Search for the cell housing the specified text and yield its [X, Y] center coordinate. 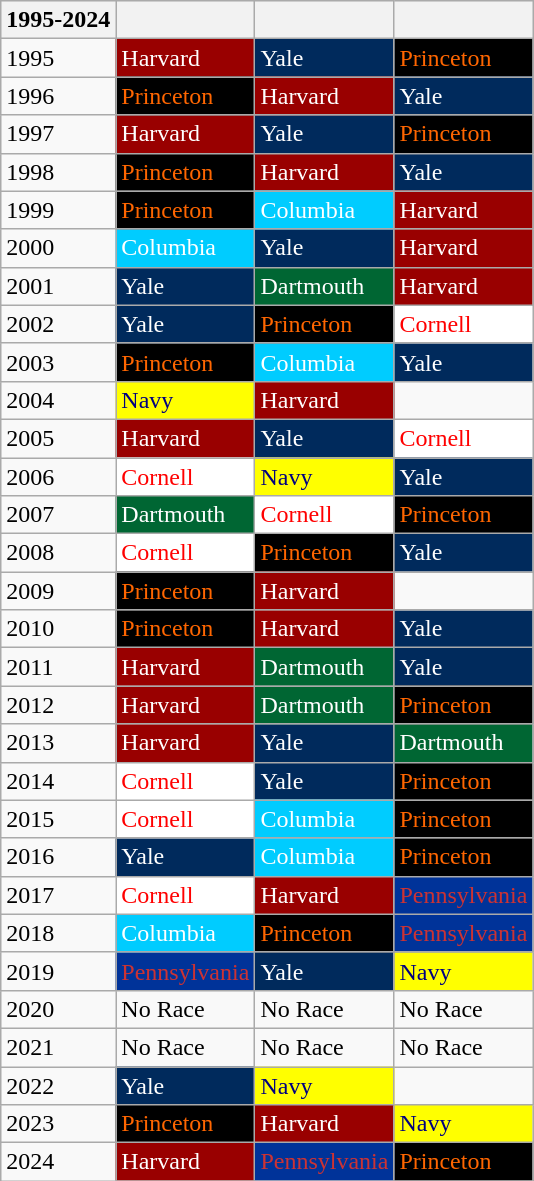
1997 [58, 134]
2009 [58, 591]
2013 [58, 743]
2008 [58, 553]
2018 [58, 933]
1998 [58, 172]
2020 [58, 1009]
2007 [58, 515]
2012 [58, 705]
2023 [58, 1124]
1995-2024 [58, 20]
2005 [58, 438]
1995 [58, 58]
2000 [58, 248]
2024 [58, 1162]
2022 [58, 1085]
1999 [58, 210]
2001 [58, 286]
2017 [58, 895]
2011 [58, 667]
2006 [58, 477]
2019 [58, 971]
2021 [58, 1047]
2004 [58, 400]
1996 [58, 96]
2003 [58, 362]
2014 [58, 781]
2016 [58, 857]
2010 [58, 629]
2002 [58, 324]
2015 [58, 819]
